Detect which cell encompasses the target text, then output its [x, y] center coordinate. 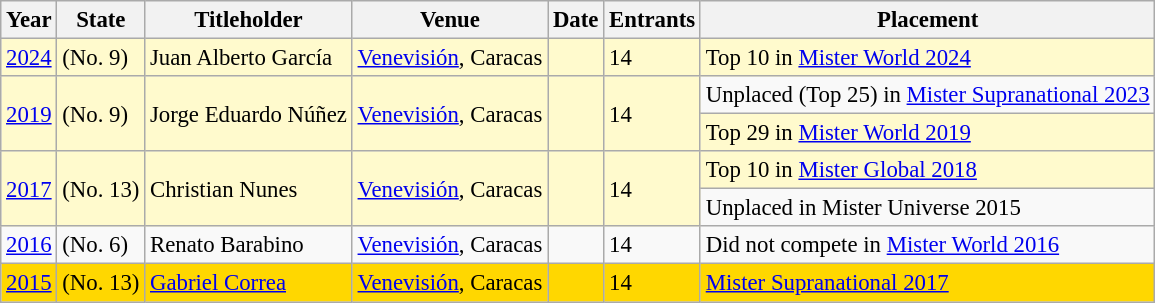
State [101, 20]
Entrants [652, 20]
Date [576, 20]
Top 10 in Mister World 2024 [927, 58]
Unplaced (Top 25) in Mister Supranational 2023 [927, 95]
Juan Alberto García [249, 58]
Unplaced in Mister Universe 2015 [927, 208]
2019 [29, 114]
Renato Barabino [249, 245]
Jorge Eduardo Núñez [249, 114]
Placement [927, 20]
Venue [450, 20]
Mister Supranational 2017 [927, 283]
2016 [29, 245]
Did not compete in Mister World 2016 [927, 245]
Top 29 in Mister World 2019 [927, 133]
Titleholder [249, 20]
Gabriel Correa [249, 283]
2024 [29, 58]
Year [29, 20]
(No. 6) [101, 245]
2015 [29, 283]
Top 10 in Mister Global 2018 [927, 170]
2017 [29, 188]
Christian Nunes [249, 188]
